Determine the [X, Y] coordinate at the center of the cell enclosing the given text.  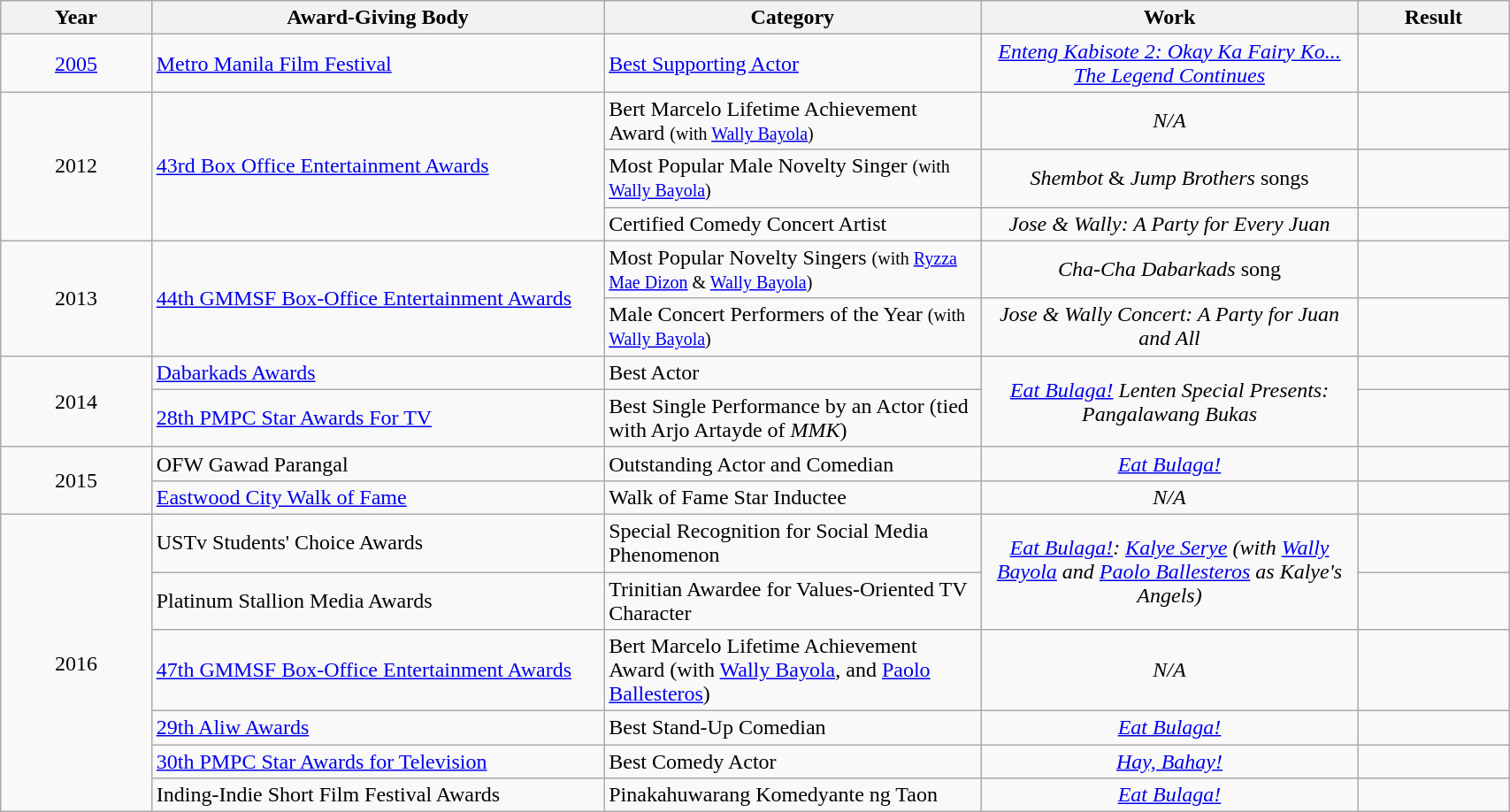
Most Popular Male Novelty Singer (with Wally Bayola) [793, 179]
Jose & Wally Concert: A Party for Juan and All [1169, 327]
Bert Marcelo Lifetime Achievement Award (with Wally Bayola, and Paolo Ballesteros) [793, 670]
Most Popular Novelty Singers (with Ryzza Mae Dizon & Wally Bayola) [793, 269]
Inding-Indie Short Film Festival Awards [377, 795]
Platinum Stallion Media Awards [377, 600]
Result [1433, 18]
Eat Bulaga!: Kalye Serye (with Wally Bayola and Paolo Ballesteros as Kalye's Angels) [1169, 571]
2012 [76, 166]
29th Aliw Awards [377, 728]
2013 [76, 298]
28th PMPC Star Awards For TV [377, 417]
2015 [76, 480]
Enteng Kabisote 2: Okay Ka Fairy Ko... The Legend Continues [1169, 64]
Trinitian Awardee for Values-Oriented TV Character [793, 600]
Jose & Wally: A Party for Every Juan [1169, 224]
30th PMPC Star Awards for Television [377, 762]
Year [76, 18]
Male Concert Performers of the Year (with Wally Bayola) [793, 327]
Eastwood City Walk of Fame [377, 497]
Dabarkads Awards [377, 372]
USTv Students' Choice Awards [377, 543]
Hay, Bahay! [1169, 762]
Special Recognition for Social Media Phenomenon [793, 543]
Best Single Performance by an Actor (tied with Arjo Artayde of MMK) [793, 417]
Outstanding Actor and Comedian [793, 463]
Best Comedy Actor [793, 762]
Best Actor [793, 372]
44th GMMSF Box-Office Entertainment Awards [377, 298]
Category [793, 18]
Shembot & Jump Brothers songs [1169, 179]
Bert Marcelo Lifetime Achievement Award (with Wally Bayola) [793, 120]
Eat Bulaga! Lenten Special Presents: Pangalawang Bukas [1169, 402]
Walk of Fame Star Inductee [793, 497]
2016 [76, 663]
Pinakahuwarang Komedyante ng Taon [793, 795]
2005 [76, 64]
Best Supporting Actor [793, 64]
Certified Comedy Concert Artist [793, 224]
Work [1169, 18]
Best Stand-Up Comedian [793, 728]
Cha-Cha Dabarkads song [1169, 269]
47th GMMSF Box-Office Entertainment Awards [377, 670]
OFW Gawad Parangal [377, 463]
43rd Box Office Entertainment Awards [377, 166]
Metro Manila Film Festival [377, 64]
2014 [76, 402]
Award-Giving Body [377, 18]
